Capture the cell that displays the provided text and extract its (x, y) central coordinate. 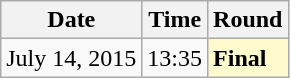
Round (248, 20)
Final (248, 58)
Time (175, 20)
July 14, 2015 (72, 58)
13:35 (175, 58)
Date (72, 20)
